Find where the given text appears and provide that cell's center as [X, Y] coordinate. 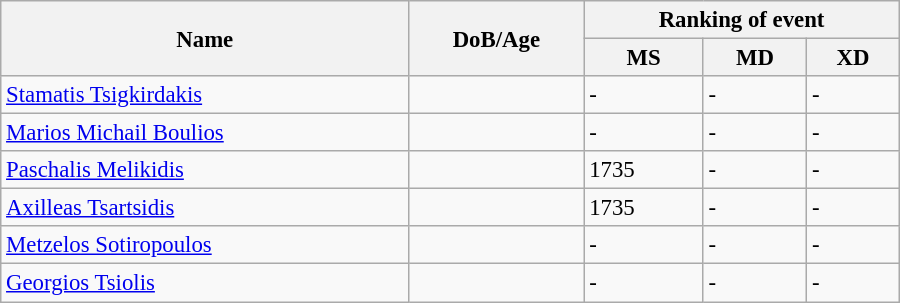
Axilleas Tsartsidis [205, 208]
MD [754, 58]
MS [644, 58]
Metzelos Sotiropoulos [205, 245]
Name [205, 38]
Marios Michail Boulios [205, 133]
DoB/Age [496, 38]
Paschalis Melikidis [205, 170]
XD [854, 58]
Stamatis Tsigkirdakis [205, 95]
Ranking of event [742, 20]
Georgios Tsiolis [205, 283]
